For the text-containing cell, return its midpoint in [X, Y] coordinate format. 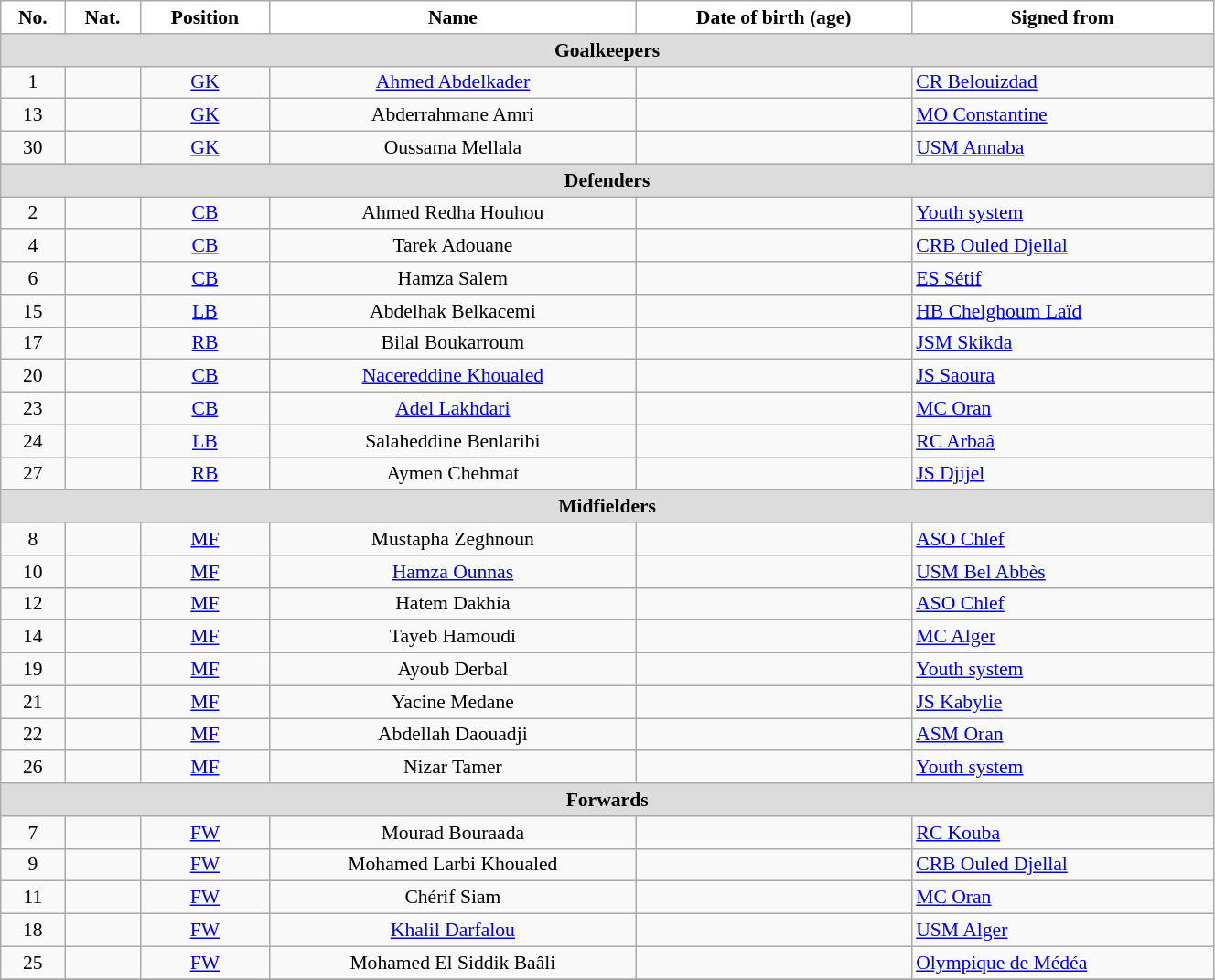
Tarek Adouane [453, 246]
Nacereddine Khoualed [453, 376]
CR Belouizdad [1062, 82]
21 [33, 702]
RC Arbaâ [1062, 441]
Mourad Bouraada [453, 833]
19 [33, 670]
26 [33, 768]
2 [33, 213]
USM Bel Abbès [1062, 572]
Aymen Chehmat [453, 474]
Mustapha Zeghnoun [453, 539]
Position [205, 17]
JSM Skikda [1062, 343]
Goalkeepers [607, 50]
4 [33, 246]
No. [33, 17]
Ahmed Redha Houhou [453, 213]
JS Djijel [1062, 474]
13 [33, 115]
Name [453, 17]
HB Chelghoum Laïd [1062, 311]
14 [33, 637]
USM Alger [1062, 931]
ES Sétif [1062, 278]
Midfielders [607, 507]
MO Constantine [1062, 115]
1 [33, 82]
9 [33, 865]
Hamza Salem [453, 278]
Abdelhak Belkacemi [453, 311]
JS Kabylie [1062, 702]
23 [33, 409]
Salaheddine Benlaribi [453, 441]
Abderrahmane Amri [453, 115]
12 [33, 604]
22 [33, 735]
Adel Lakhdari [453, 409]
Forwards [607, 800]
Signed from [1062, 17]
6 [33, 278]
Yacine Medane [453, 702]
Abdellah Daouadji [453, 735]
Nizar Tamer [453, 768]
Olympique de Médéa [1062, 963]
Oussama Mellala [453, 148]
ASM Oran [1062, 735]
25 [33, 963]
Chérif Siam [453, 898]
Mohamed El Siddik Baâli [453, 963]
Khalil Darfalou [453, 931]
Bilal Boukarroum [453, 343]
10 [33, 572]
Tayeb Hamoudi [453, 637]
RC Kouba [1062, 833]
24 [33, 441]
30 [33, 148]
Date of birth (age) [774, 17]
11 [33, 898]
Nat. [102, 17]
USM Annaba [1062, 148]
Hatem Dakhia [453, 604]
JS Saoura [1062, 376]
MC Alger [1062, 637]
15 [33, 311]
7 [33, 833]
17 [33, 343]
18 [33, 931]
8 [33, 539]
Ayoub Derbal [453, 670]
Defenders [607, 180]
Mohamed Larbi Khoualed [453, 865]
Ahmed Abdelkader [453, 82]
27 [33, 474]
Hamza Ounnas [453, 572]
20 [33, 376]
